Determine the [x, y] coordinate at the center of the cell enclosing the given text.  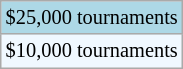
$25,000 tournaments [92, 17]
$10,000 tournaments [92, 51]
